Return the [x, y] coordinate for the center point of the cell that contains the specified text.  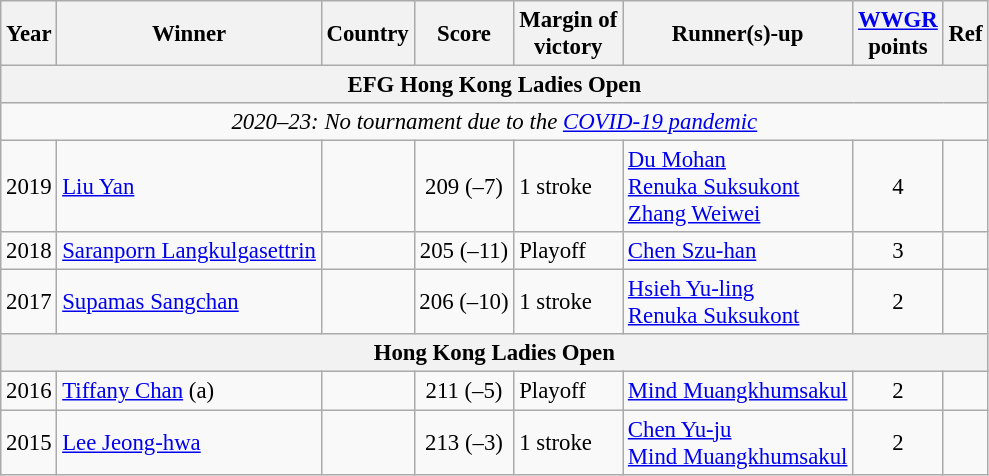
Hsieh Yu-ling Renuka Suksukont [738, 302]
Score [464, 34]
Hong Kong Ladies Open [494, 353]
2019 [29, 187]
213 (–3) [464, 442]
Mind Muangkhumsakul [738, 391]
Chen Szu-han [738, 251]
2017 [29, 302]
Lee Jeong-hwa [189, 442]
Chen Yu-ju Mind Muangkhumsakul [738, 442]
206 (–10) [464, 302]
2016 [29, 391]
WWGRpoints [898, 34]
Runner(s)-up [738, 34]
Du Mohan Renuka Suksukont Zhang Weiwei [738, 187]
Country [368, 34]
Margin ofvictory [568, 34]
Ref [966, 34]
Tiffany Chan (a) [189, 391]
205 (–11) [464, 251]
211 (–5) [464, 391]
EFG Hong Kong Ladies Open [494, 85]
2020–23: No tournament due to the COVID-19 pandemic [494, 122]
Supamas Sangchan [189, 302]
3 [898, 251]
2015 [29, 442]
Liu Yan [189, 187]
Year [29, 34]
209 (–7) [464, 187]
Saranporn Langkulgasettrin [189, 251]
4 [898, 187]
Winner [189, 34]
2018 [29, 251]
